Find where the given text appears and provide that cell's center as (x, y) coordinate. 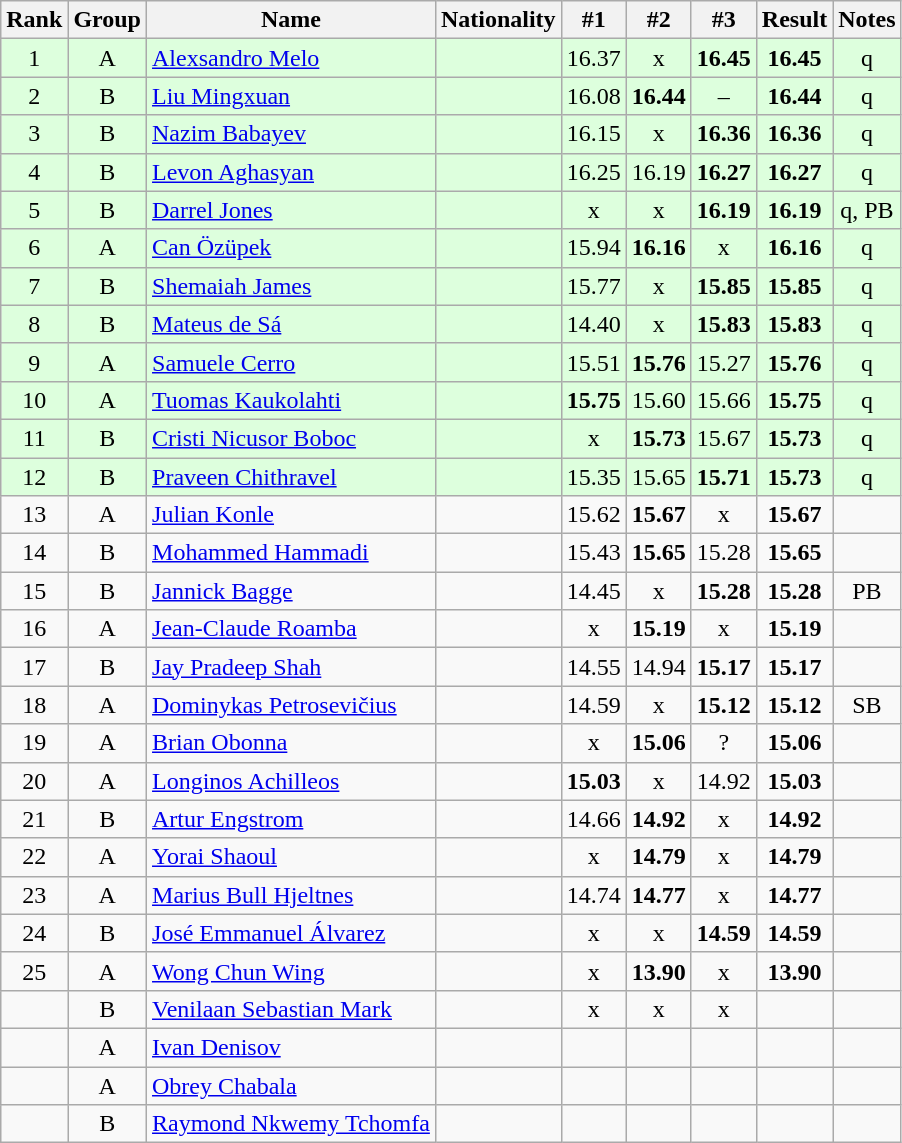
11 (34, 438)
20 (34, 781)
15.62 (594, 515)
9 (34, 362)
15.35 (594, 477)
14.66 (594, 819)
21 (34, 819)
? (724, 743)
14.74 (594, 895)
Marius Bull Hjeltnes (292, 895)
12 (34, 477)
14.40 (594, 324)
PB (867, 591)
Levon Aghasyan (292, 172)
Nazim Babayev (292, 134)
16.25 (594, 172)
Yorai Shaoul (292, 857)
14.45 (594, 591)
25 (34, 971)
8 (34, 324)
14.94 (658, 667)
18 (34, 705)
Group (108, 20)
15.77 (594, 286)
Tuomas Kaukolahti (292, 400)
19 (34, 743)
2 (34, 96)
17 (34, 667)
15.94 (594, 248)
Name (292, 20)
15.51 (594, 362)
#1 (594, 20)
q, PB (867, 210)
SB (867, 705)
Dominykas Petrosevičius (292, 705)
Jean-Claude Roamba (292, 629)
16 (34, 629)
14.55 (594, 667)
1 (34, 58)
Ivan Denisov (292, 1047)
Nationality (498, 20)
24 (34, 933)
15 (34, 591)
Mohammed Hammadi (292, 553)
3 (34, 134)
Artur Engstrom (292, 819)
– (724, 96)
Obrey Chabala (292, 1085)
16.08 (594, 96)
Praveen Chithravel (292, 477)
23 (34, 895)
Rank (34, 20)
Venilaan Sebastian Mark (292, 1009)
Liu Mingxuan (292, 96)
15.60 (658, 400)
Darrel Jones (292, 210)
14 (34, 553)
Can Özüpek (292, 248)
4 (34, 172)
Longinos Achilleos (292, 781)
Alexsandro Melo (292, 58)
6 (34, 248)
22 (34, 857)
Jay Pradeep Shah (292, 667)
13 (34, 515)
Cristi Nicusor Boboc (292, 438)
José Emmanuel Álvarez (292, 933)
15.43 (594, 553)
#2 (658, 20)
10 (34, 400)
Jannick Bagge (292, 591)
Raymond Nkwemy Tchomfa (292, 1124)
Wong Chun Wing (292, 971)
Result (794, 20)
15.66 (724, 400)
16.37 (594, 58)
Samuele Cerro (292, 362)
7 (34, 286)
Mateus de Sá (292, 324)
#3 (724, 20)
15.71 (724, 477)
15.27 (724, 362)
16.15 (594, 134)
Shemaiah James (292, 286)
Brian Obonna (292, 743)
Notes (867, 20)
5 (34, 210)
Julian Konle (292, 515)
